From the cell containing the given text, extract its center point as [x, y] coordinate. 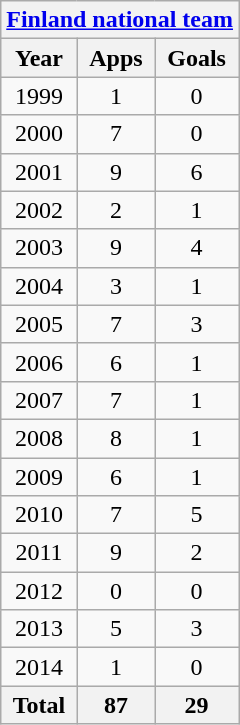
2012 [39, 591]
Total [39, 705]
2010 [39, 515]
2011 [39, 553]
2014 [39, 667]
8 [116, 438]
2007 [39, 400]
2003 [39, 248]
2006 [39, 362]
Goals [197, 58]
2000 [39, 134]
29 [197, 705]
2001 [39, 172]
Finland national team [120, 20]
Year [39, 58]
2002 [39, 210]
2009 [39, 477]
1999 [39, 96]
2013 [39, 629]
2005 [39, 324]
Apps [116, 58]
4 [197, 248]
2004 [39, 286]
2008 [39, 438]
87 [116, 705]
